Detect which cell encompasses the target text, then output its (X, Y) center coordinate. 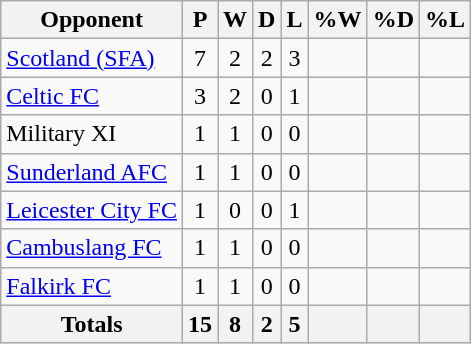
Celtic FC (92, 96)
15 (200, 324)
8 (236, 324)
%W (338, 20)
D (267, 20)
Scotland (SFA) (92, 58)
L (294, 20)
Cambuslang FC (92, 248)
%L (446, 20)
Military XI (92, 134)
Totals (92, 324)
P (200, 20)
7 (200, 58)
Opponent (92, 20)
%D (393, 20)
5 (294, 324)
Falkirk FC (92, 286)
Sunderland AFC (92, 172)
W (236, 20)
Leicester City FC (92, 210)
